Extract the [X, Y] coordinate from the center of the cell holding the provided text.  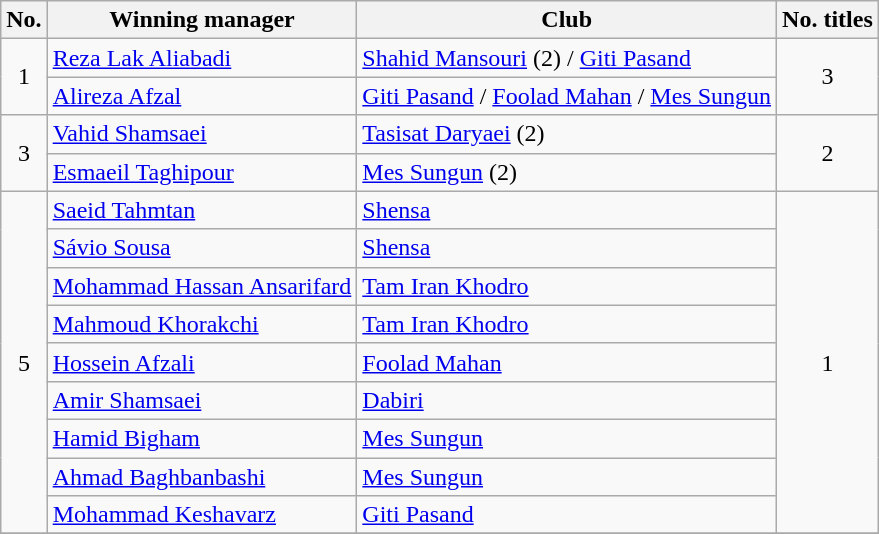
5 [24, 362]
Esmaeil Taghipour [202, 172]
Hossein Afzali [202, 362]
Amir Shamsaei [202, 400]
Club [567, 20]
Mes Sungun (2) [567, 172]
Mohammad Keshavarz [202, 515]
Mahmoud Khorakchi [202, 324]
Dabiri [567, 400]
Giti Pasand [567, 515]
Tasisat Daryaei (2) [567, 134]
No. [24, 20]
Alireza Afzal [202, 96]
Foolad Mahan [567, 362]
2 [828, 153]
Ahmad Baghbanbashi [202, 477]
Reza Lak Aliabadi [202, 58]
No. titles [828, 20]
Giti Pasand / Foolad Mahan / Mes Sungun [567, 96]
Saeid Tahmtan [202, 210]
Shahid Mansouri (2) / Giti Pasand [567, 58]
Winning manager [202, 20]
Hamid Bigham [202, 438]
Vahid Shamsaei [202, 134]
Mohammad Hassan Ansarifard [202, 286]
Sávio Sousa [202, 248]
